Detect which cell encompasses the target text, then output its [X, Y] center coordinate. 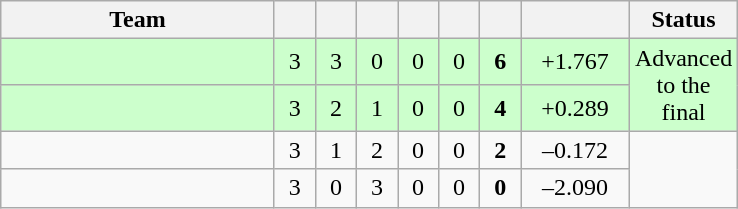
+0.289 [576, 108]
+1.767 [576, 62]
Team [138, 20]
6 [500, 62]
–0.172 [576, 150]
Status [684, 20]
4 [500, 108]
–2.090 [576, 188]
Advanced to the final [684, 85]
